Locate the cell with the specified text and output its (x, y) center coordinate. 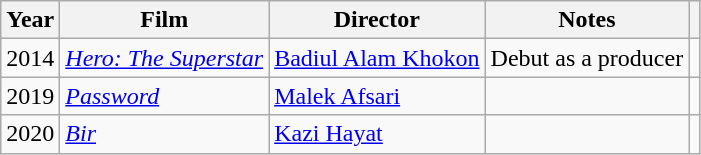
2020 (30, 134)
Password (164, 96)
Debut as a producer (587, 58)
2014 (30, 58)
Kazi Hayat (377, 134)
Film (164, 20)
Badiul Alam Khokon (377, 58)
Bir (164, 134)
Director (377, 20)
2019 (30, 96)
Year (30, 20)
Notes (587, 20)
Hero: The Superstar (164, 58)
Malek Afsari (377, 96)
